Capture the cell that displays the provided text and extract its (x, y) central coordinate. 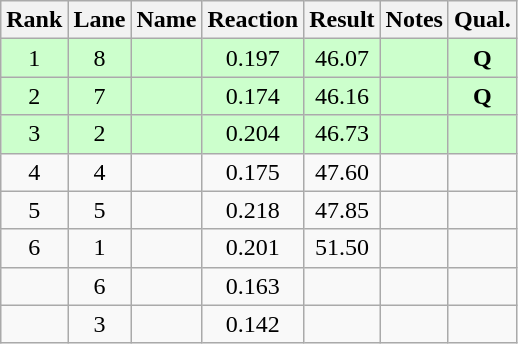
Name (166, 20)
0.197 (253, 58)
Lane (100, 20)
Rank (34, 20)
Result (342, 20)
0.175 (253, 172)
46.07 (342, 58)
47.85 (342, 210)
Notes (414, 20)
0.142 (253, 324)
Qual. (482, 20)
0.204 (253, 134)
0.163 (253, 286)
0.201 (253, 248)
Reaction (253, 20)
46.73 (342, 134)
47.60 (342, 172)
0.174 (253, 96)
8 (100, 58)
0.218 (253, 210)
46.16 (342, 96)
7 (100, 96)
51.50 (342, 248)
